Find where the given text appears and provide that cell's center as (X, Y) coordinate. 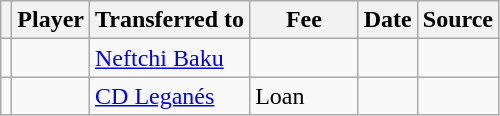
Loan (304, 96)
Neftchi Baku (170, 58)
Date (388, 20)
Transferred to (170, 20)
Source (458, 20)
Fee (304, 20)
Player (51, 20)
CD Leganés (170, 96)
